Extract the (x, y) coordinate from the center of the cell holding the provided text.  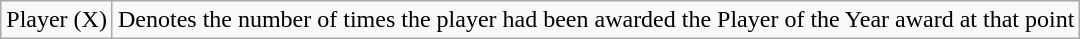
Denotes the number of times the player had been awarded the Player of the Year award at that point (596, 20)
Player (X) (57, 20)
